Output the [X, Y] coordinate of the center of the cell containing the given text.  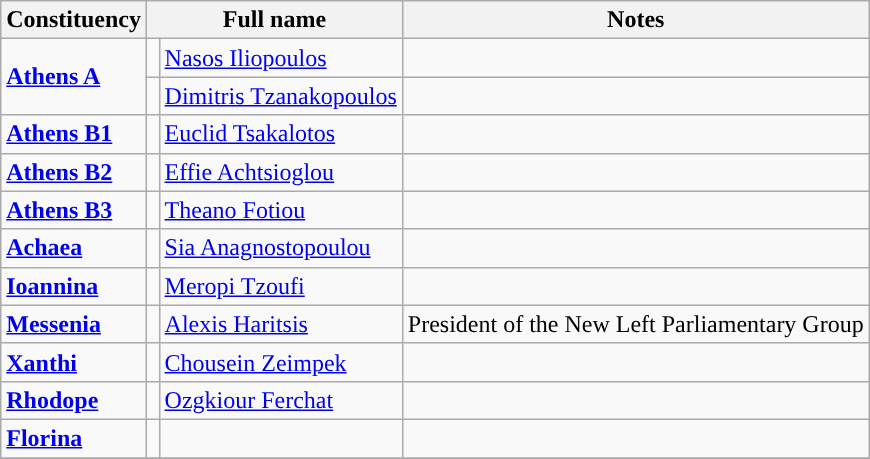
Effie Achtsioglou [280, 172]
Constituency [74, 20]
Full name [274, 20]
Meropi Tzoufi [280, 286]
Ozgkiour Ferchat [280, 400]
Sia Anagnostopoulou [280, 248]
Alexis Haritsis [280, 324]
Achaea [74, 248]
President of the New Left Parliamentary Group [636, 324]
Chousein Zeimpek [280, 362]
Athens A [74, 77]
Notes [636, 20]
Theano Fotiou [280, 210]
Athens B3 [74, 210]
Athens B2 [74, 172]
Xanthi [74, 362]
Athens B1 [74, 134]
Euclid Tsakalotos [280, 134]
Nasos Iliopoulos [280, 58]
Florina [74, 438]
Messenia [74, 324]
Ioannina [74, 286]
Rhodope [74, 400]
Dimitris Tzanakopoulos [280, 96]
